Output the (X, Y) coordinate of the center of the cell containing the given text.  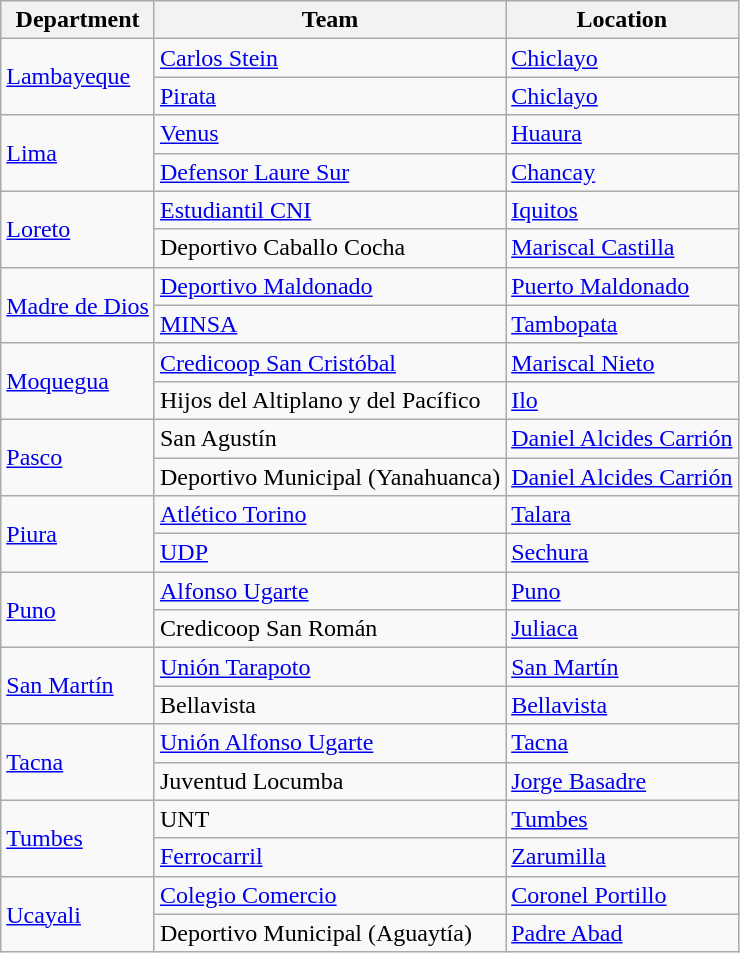
Carlos Stein (330, 58)
Jorge Basadre (622, 781)
Location (622, 20)
Coronel Portillo (622, 895)
Defensor Laure Sur (330, 172)
Lima (78, 153)
Deportivo Maldonado (330, 286)
San Agustín (330, 438)
Moquegua (78, 381)
Zarumilla (622, 857)
Unión Alfonso Ugarte (330, 743)
Juliaca (622, 629)
Padre Abad (622, 933)
Madre de Dios (78, 305)
Mariscal Nieto (622, 362)
Team (330, 20)
Credicoop San Román (330, 629)
Loreto (78, 229)
MINSA (330, 324)
Hijos del Altiplano y del Pacífico (330, 400)
Deportivo Municipal (Yanahuanca) (330, 477)
Credicoop San Cristóbal (330, 362)
Ucayali (78, 914)
Piura (78, 534)
Lambayeque (78, 77)
Colegio Comercio (330, 895)
Mariscal Castilla (622, 248)
Atlético Torino (330, 515)
Juventud Locumba (330, 781)
Deportivo Caballo Cocha (330, 248)
Chancay (622, 172)
Alfonso Ugarte (330, 591)
UNT (330, 819)
Sechura (622, 553)
Tambopata (622, 324)
Ilo (622, 400)
Estudiantil CNI (330, 210)
UDP (330, 553)
Iquitos (622, 210)
Pirata (330, 96)
Ferrocarril (330, 857)
Pasco (78, 457)
Venus (330, 134)
Huaura (622, 134)
Talara (622, 515)
Puerto Maldonado (622, 286)
Deportivo Municipal (Aguaytía) (330, 933)
Department (78, 20)
Unión Tarapoto (330, 667)
